Extract the [X, Y] coordinate from the center of the cell holding the provided text.  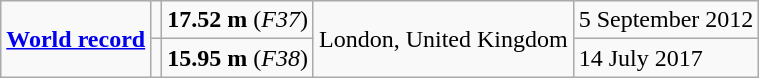
17.52 m (F37) [238, 20]
15.95 m (F38) [238, 58]
5 September 2012 [666, 20]
World record [76, 39]
London, United Kingdom [443, 39]
14 July 2017 [666, 58]
